Extract the [X, Y] coordinate from the center of the cell holding the provided text.  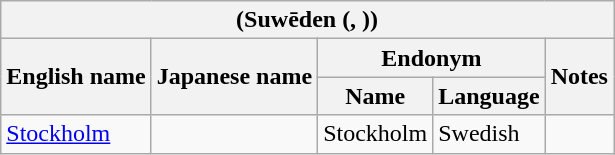
Language [489, 96]
English name [76, 77]
Name [376, 96]
Swedish [489, 134]
Japanese name [234, 77]
Notes [579, 77]
(Suwēden (, )) [308, 20]
Endonym [432, 58]
